Return the [x, y] coordinate for the center point of the cell that contains the specified text.  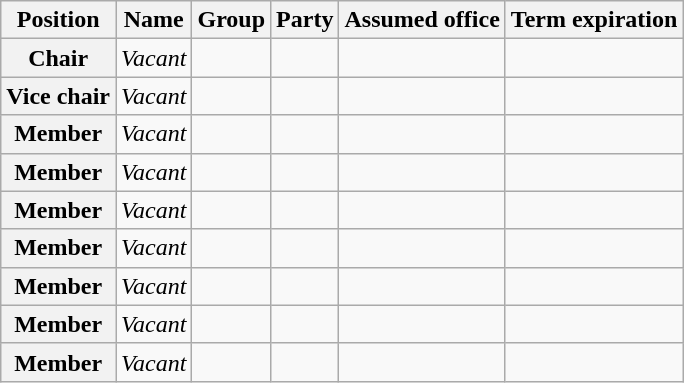
Vice chair [58, 96]
Position [58, 20]
Chair [58, 58]
Assumed office [422, 20]
Term expiration [594, 20]
Name [154, 20]
Party [305, 20]
Group [232, 20]
